Scan for the cell matching the given text and deliver its (X, Y) coordinate at center. 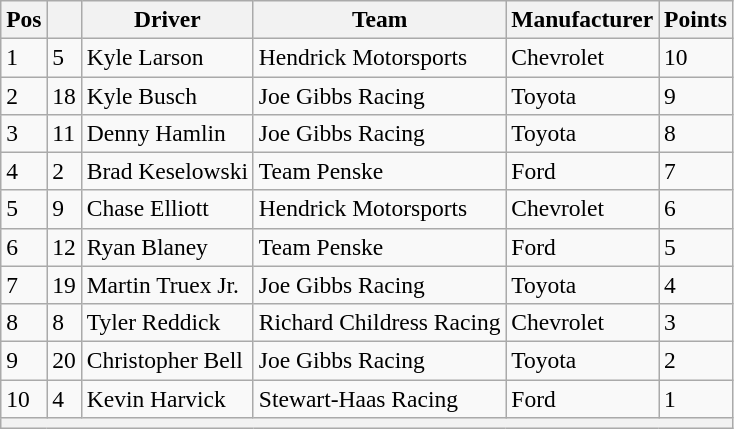
Kevin Harvick (167, 398)
Team (379, 19)
Stewart-Haas Racing (379, 398)
Driver (167, 19)
Manufacturer (582, 19)
Brad Keselowski (167, 171)
Tyler Reddick (167, 322)
18 (64, 95)
Ryan Blaney (167, 247)
Pos (24, 19)
11 (64, 133)
Richard Childress Racing (379, 322)
Christopher Bell (167, 360)
19 (64, 285)
20 (64, 360)
Martin Truex Jr. (167, 285)
Kyle Busch (167, 95)
Points (696, 19)
Kyle Larson (167, 57)
12 (64, 247)
Denny Hamlin (167, 133)
Chase Elliott (167, 209)
